Capture the cell that displays the provided text and extract its [x, y] central coordinate. 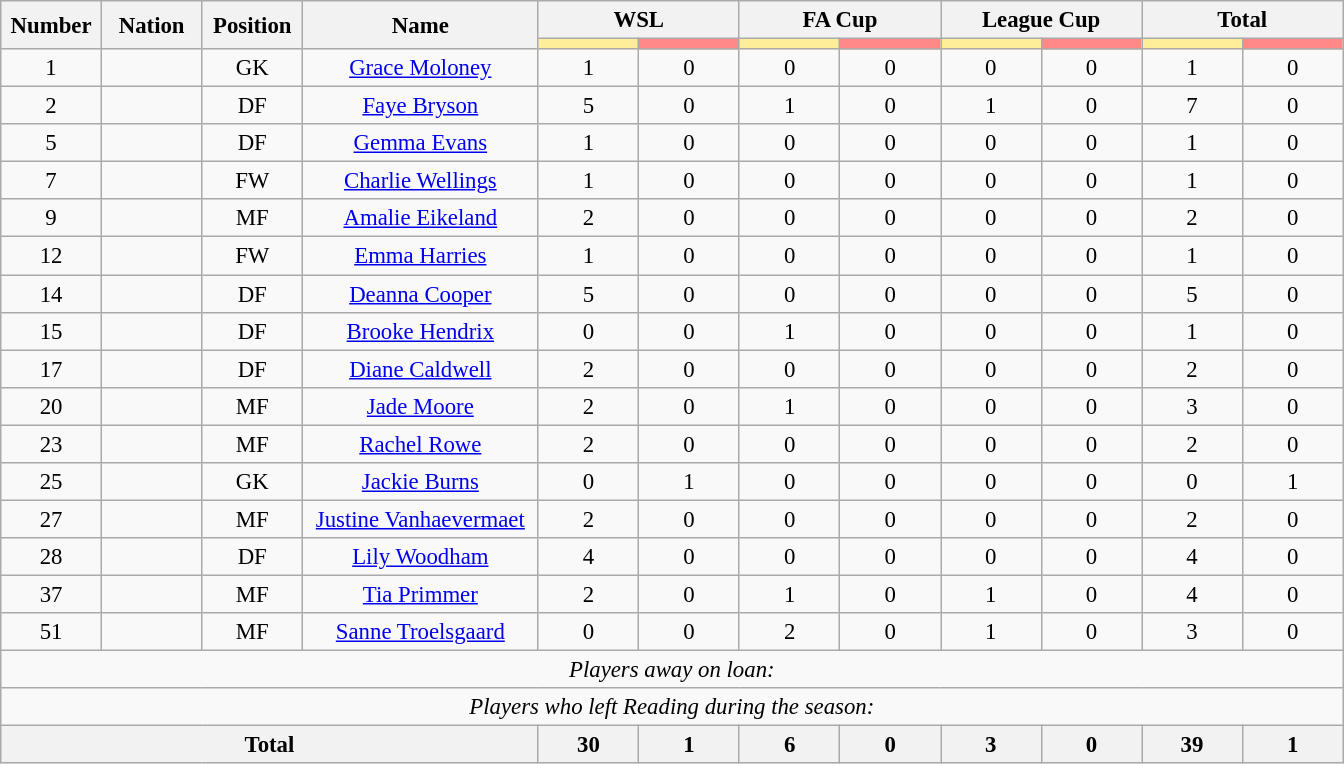
Sanne Troelsgaard [421, 632]
37 [52, 594]
Name [421, 25]
20 [52, 406]
Jade Moore [421, 406]
30 [588, 745]
17 [52, 369]
Grace Moloney [421, 68]
Brooke Hendrix [421, 331]
28 [52, 557]
27 [52, 519]
WSL [638, 20]
Charlie Wellings [421, 181]
Players who left Reading during the season: [672, 707]
Gemma Evans [421, 143]
Position [252, 25]
9 [52, 219]
Players away on loan: [672, 670]
Nation [152, 25]
Faye Bryson [421, 106]
Emma Harries [421, 256]
FA Cup [840, 20]
6 [790, 745]
Tia Primmer [421, 594]
51 [52, 632]
Rachel Rowe [421, 444]
15 [52, 331]
Amalie Eikeland [421, 219]
Jackie Burns [421, 482]
23 [52, 444]
14 [52, 294]
Lily Woodham [421, 557]
Number [52, 25]
League Cup [1040, 20]
25 [52, 482]
12 [52, 256]
39 [1192, 745]
Diane Caldwell [421, 369]
Justine Vanhaevermaet [421, 519]
Deanna Cooper [421, 294]
